Pinpoint the cell where the given text exists, returning its (X, Y) midpoint coordinate. 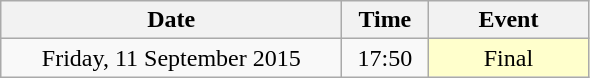
Event (508, 20)
17:50 (385, 58)
Friday, 11 September 2015 (172, 58)
Date (172, 20)
Time (385, 20)
Final (508, 58)
